For the text-containing cell, return its midpoint in [x, y] coordinate format. 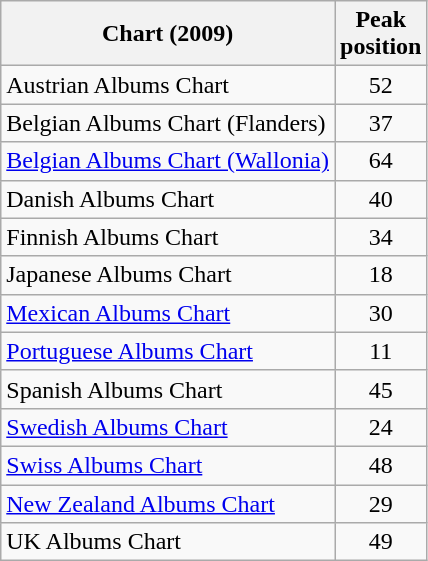
UK Albums Chart [168, 542]
34 [380, 237]
Chart (2009) [168, 34]
Danish Albums Chart [168, 199]
Austrian Albums Chart [168, 85]
40 [380, 199]
Portuguese Albums Chart [168, 351]
49 [380, 542]
18 [380, 275]
New Zealand Albums Chart [168, 503]
11 [380, 351]
Swedish Albums Chart [168, 427]
37 [380, 123]
48 [380, 465]
Finnish Albums Chart [168, 237]
64 [380, 161]
29 [380, 503]
Swiss Albums Chart [168, 465]
Belgian Albums Chart (Wallonia) [168, 161]
Peakposition [380, 34]
Mexican Albums Chart [168, 313]
Spanish Albums Chart [168, 389]
Belgian Albums Chart (Flanders) [168, 123]
45 [380, 389]
Japanese Albums Chart [168, 275]
30 [380, 313]
24 [380, 427]
52 [380, 85]
